Locate the cell with the specified text and output its [x, y] center coordinate. 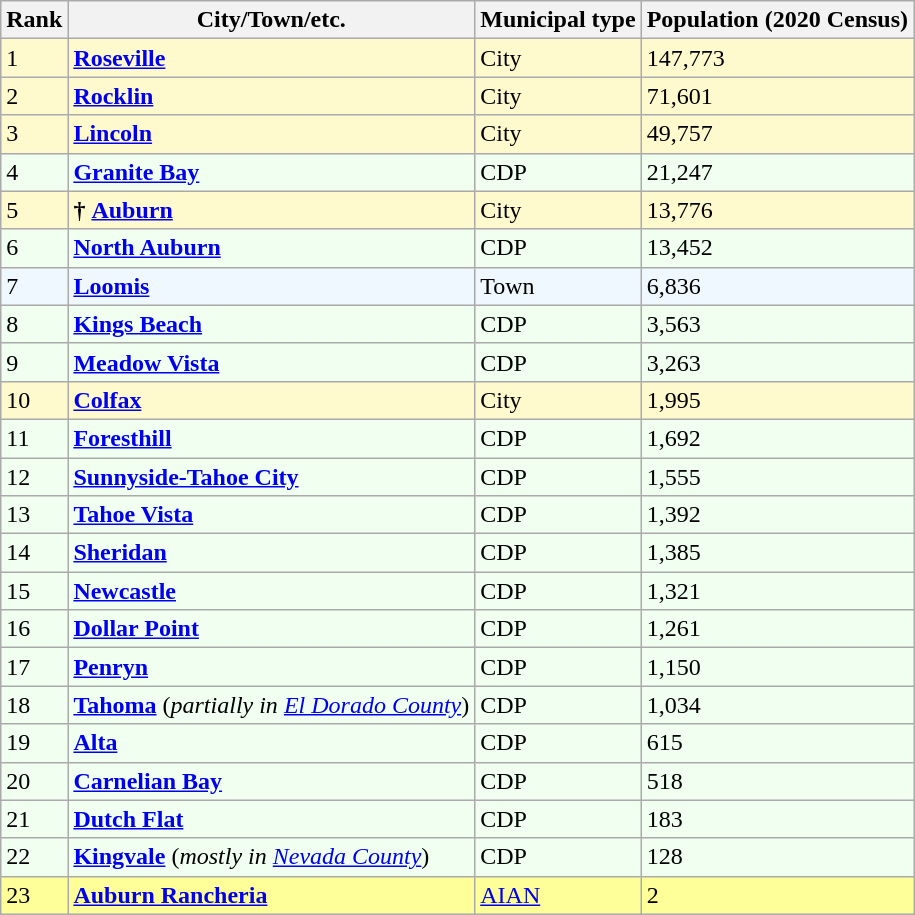
Kings Beach [272, 324]
71,601 [777, 96]
Lincoln [272, 134]
Dutch Flat [272, 819]
13,452 [777, 248]
Foresthill [272, 438]
1,555 [777, 477]
3 [34, 134]
49,757 [777, 134]
Municipal type [558, 20]
3,263 [777, 362]
20 [34, 781]
4 [34, 172]
11 [34, 438]
19 [34, 743]
1,995 [777, 400]
North Auburn [272, 248]
Alta [272, 743]
18 [34, 705]
1,321 [777, 591]
Rocklin [272, 96]
Town [558, 286]
1,034 [777, 705]
9 [34, 362]
14 [34, 553]
1,392 [777, 515]
16 [34, 629]
13,776 [777, 210]
Population (2020 Census) [777, 20]
12 [34, 477]
7 [34, 286]
10 [34, 400]
128 [777, 857]
Tahoe Vista [272, 515]
22 [34, 857]
3,563 [777, 324]
Roseville [272, 58]
Colfax [272, 400]
518 [777, 781]
Sheridan [272, 553]
8 [34, 324]
Carnelian Bay [272, 781]
Sunnyside-Tahoe City [272, 477]
City/Town/etc. [272, 20]
Dollar Point [272, 629]
Loomis [272, 286]
Newcastle [272, 591]
1,261 [777, 629]
AIAN [558, 895]
1,692 [777, 438]
Tahoma (partially in El Dorado County) [272, 705]
6,836 [777, 286]
13 [34, 515]
† Auburn [272, 210]
1 [34, 58]
21 [34, 819]
147,773 [777, 58]
Meadow Vista [272, 362]
Kingvale (mostly in Nevada County) [272, 857]
615 [777, 743]
1,385 [777, 553]
1,150 [777, 667]
Rank [34, 20]
15 [34, 591]
17 [34, 667]
6 [34, 248]
5 [34, 210]
Auburn Rancheria [272, 895]
21,247 [777, 172]
Penryn [272, 667]
Granite Bay [272, 172]
23 [34, 895]
183 [777, 819]
